Provide the (X, Y) coordinate of the cell's center where the given text is located.  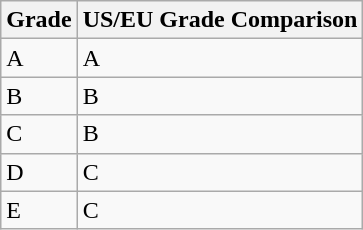
Grade (39, 20)
D (39, 172)
E (39, 210)
US/EU Grade Comparison (220, 20)
